Determine the [X, Y] coordinate at the center of the cell enclosing the given text.  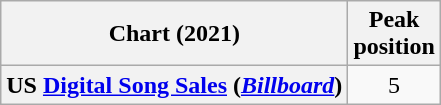
5 [394, 85]
Chart (2021) [174, 34]
US Digital Song Sales (Billboard) [174, 85]
Peakposition [394, 34]
